From the cell containing the given text, extract its center point as (x, y) coordinate. 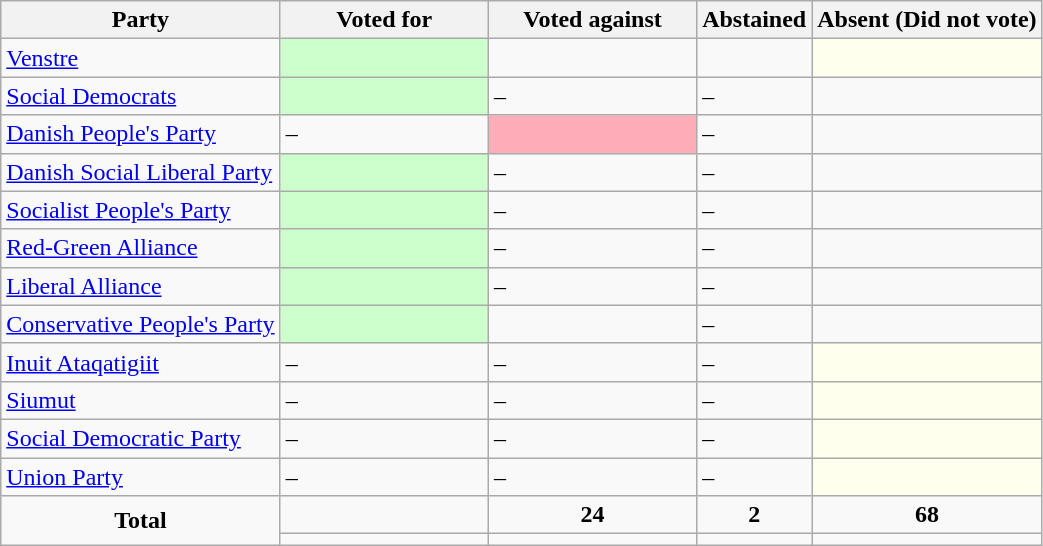
Danish Social Liberal Party (140, 172)
Conservative People's Party (140, 324)
Venstre (140, 58)
Red-Green Alliance (140, 248)
Social Democrats (140, 96)
Socialist People's Party (140, 210)
Voted for (384, 20)
Social Democratic Party (140, 438)
Party (140, 20)
Inuit Ataqatigiit (140, 362)
Danish People's Party (140, 134)
Liberal Alliance (140, 286)
2 (754, 515)
Union Party (140, 477)
Siumut (140, 400)
Absent (Did not vote) (927, 20)
Total (140, 520)
Abstained (754, 20)
Voted against (592, 20)
68 (927, 515)
24 (592, 515)
